Extract the [x, y] coordinate from the center of the cell holding the provided text.  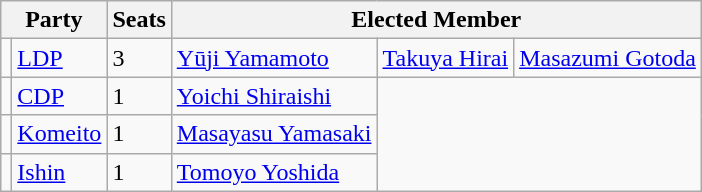
Komeito [60, 134]
3 [139, 58]
Party [54, 20]
Takuya Hirai [446, 58]
Yoichi Shiraishi [274, 96]
LDP [60, 58]
Seats [139, 20]
Masazumi Gotoda [608, 58]
Yūji Yamamoto [274, 58]
Tomoyo Yoshida [274, 172]
Elected Member [436, 20]
CDP [60, 96]
Ishin [60, 172]
Masayasu Yamasaki [274, 134]
